Search for the cell housing the specified text and yield its (x, y) center coordinate. 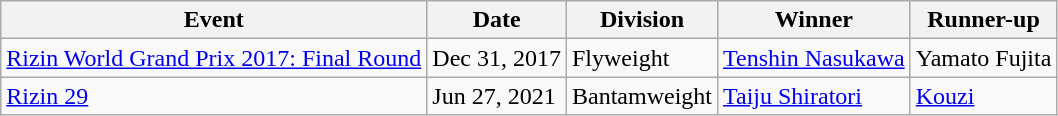
Date (497, 20)
Division (642, 20)
Runner-up (984, 20)
Taiju Shiratori (814, 96)
Jun 27, 2021 (497, 96)
Winner (814, 20)
Tenshin Nasukawa (814, 58)
Kouzi (984, 96)
Dec 31, 2017 (497, 58)
Flyweight (642, 58)
Rizin 29 (214, 96)
Event (214, 20)
Bantamweight (642, 96)
Rizin World Grand Prix 2017: Final Round (214, 58)
Yamato Fujita (984, 58)
